Return the (x, y) coordinate for the center point of the cell that contains the specified text.  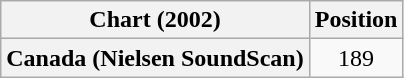
189 (356, 58)
Chart (2002) (155, 20)
Position (356, 20)
Canada (Nielsen SoundScan) (155, 58)
